Return the [X, Y] coordinate for the center point of the cell that contains the specified text.  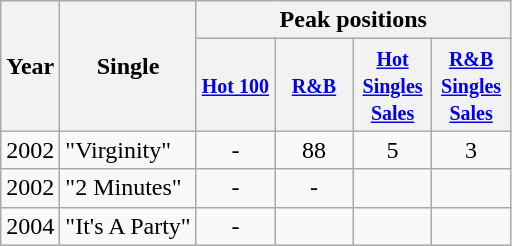
Year [30, 66]
"It's A Party" [128, 226]
"2 Minutes" [128, 188]
R&B [314, 85]
R&B Singles Sales [472, 85]
2004 [30, 226]
5 [392, 150]
Hot Singles Sales [392, 85]
Peak positions [353, 20]
88 [314, 150]
3 [472, 150]
"Virginity" [128, 150]
Single [128, 66]
Hot 100 [236, 85]
